For the text-containing cell, return its midpoint in [x, y] coordinate format. 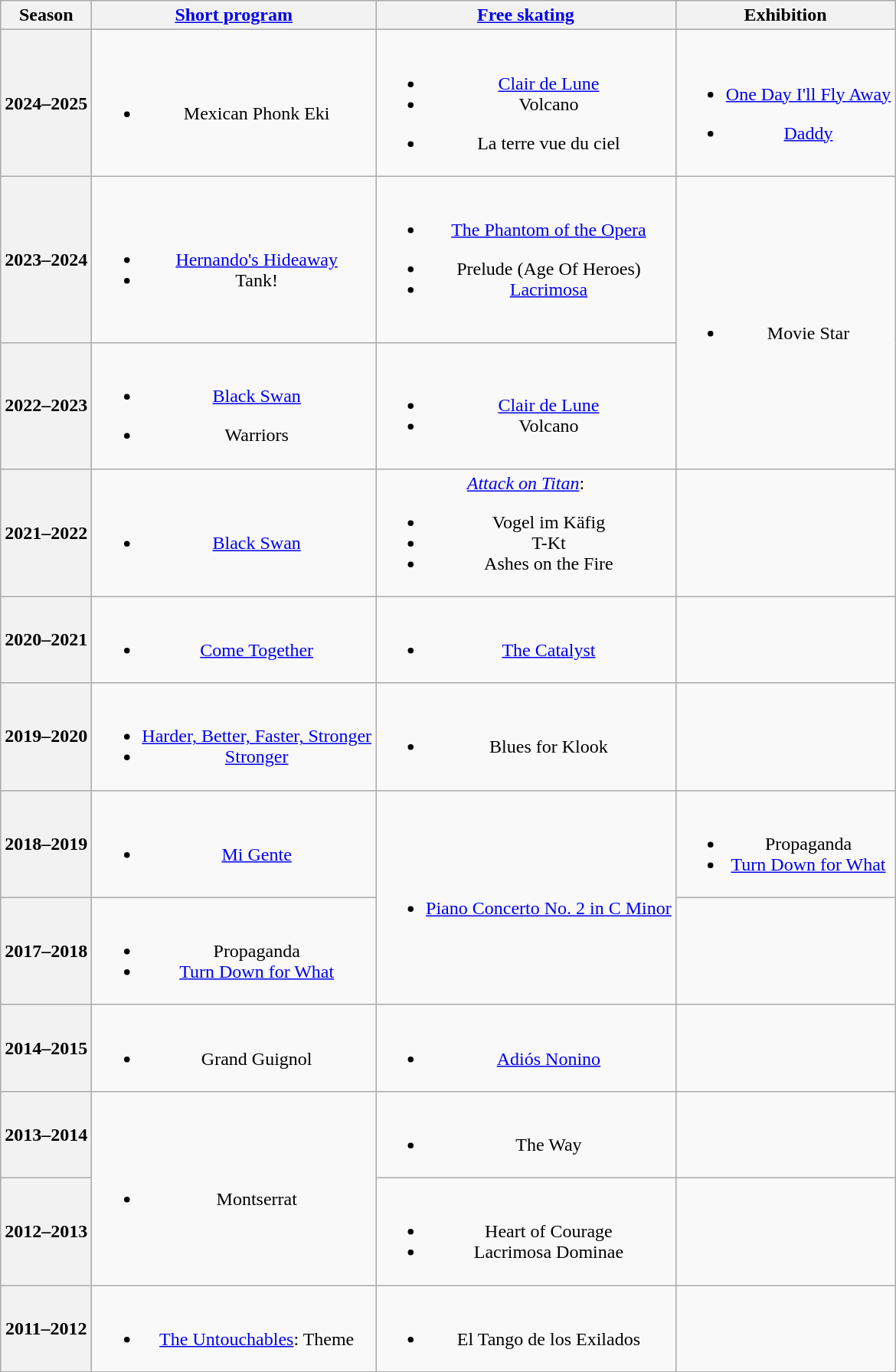
Clair de Lune Volcano La terre vue du ciel [526, 103]
2019–2020 [46, 737]
The Untouchables: Theme [234, 1328]
Free skating [526, 15]
Blues for Klook [526, 737]
2011–2012 [46, 1328]
Movie Star [785, 322]
Season [46, 15]
Heart of Courage Lacrimosa Dominae [526, 1231]
2020–2021 [46, 640]
El Tango de los Exilados [526, 1328]
Grand Guignol [234, 1047]
2018–2019 [46, 844]
The Catalyst [526, 640]
Adiós Nonino [526, 1047]
2021–2022 [46, 533]
Mi Gente [234, 844]
Clair de Lune Volcano [526, 406]
The Way [526, 1135]
Harder, Better, Faster, Stronger Stronger [234, 737]
Piano Concerto No. 2 in C Minor [526, 897]
Black Swan [234, 533]
Montserrat [234, 1188]
The Phantom of the Opera Prelude (Age Of Heroes) Lacrimosa [526, 260]
2024–2025 [46, 103]
2017–2018 [46, 951]
2022–2023 [46, 406]
2014–2015 [46, 1047]
2012–2013 [46, 1231]
2023–2024 [46, 260]
Come Together [234, 640]
Black Swan Warriors [234, 406]
One Day I'll Fly Away Daddy [785, 103]
Short program [234, 15]
Hernando's Hideaway Tank! [234, 260]
Mexican Phonk Eki [234, 103]
2013–2014 [46, 1135]
Exhibition [785, 15]
Attack on Titan:Vogel im Käfig T-Kt Ashes on the Fire [526, 533]
